Return [X, Y] of the center of cell containing provided text 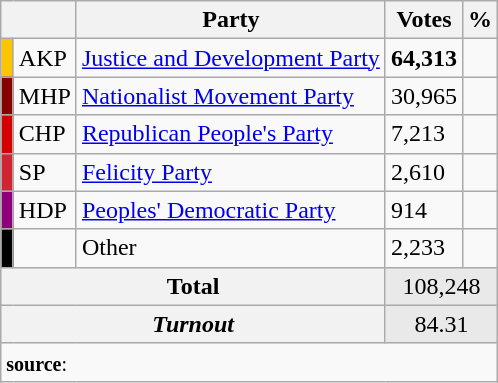
2,610 [424, 172]
914 [424, 210]
30,965 [424, 96]
SP [44, 172]
7,213 [424, 134]
Votes [424, 20]
Justice and Development Party [230, 58]
64,313 [424, 58]
Other [230, 248]
108,248 [441, 286]
MHP [44, 96]
Peoples' Democratic Party [230, 210]
84.31 [441, 324]
HDP [44, 210]
Republican People's Party [230, 134]
CHP [44, 134]
2,233 [424, 248]
Nationalist Movement Party [230, 96]
% [480, 20]
Turnout [194, 324]
Party [230, 20]
Total [194, 286]
Felicity Party [230, 172]
source: [250, 362]
AKP [44, 58]
